Provide the (x, y) coordinate of the cell's center where the given text is located.  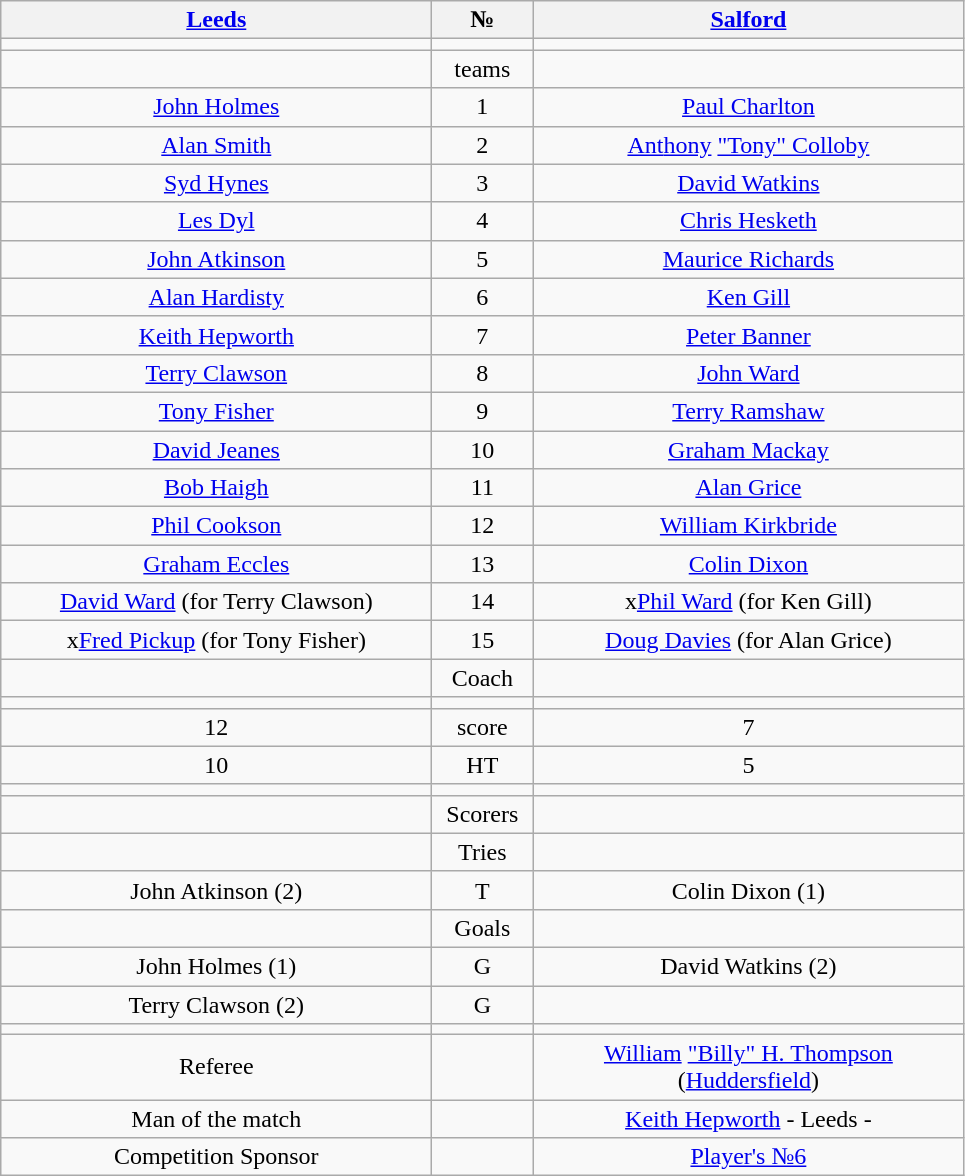
Alan Smith (216, 145)
William Kirkbride (748, 526)
Goals (482, 928)
John Atkinson (2) (216, 890)
Graham Eccles (216, 564)
Salford (748, 20)
Peter Banner (748, 335)
Scorers (482, 814)
13 (482, 564)
Keith Hepworth (216, 335)
Les Dyl (216, 221)
David Jeanes (216, 449)
Graham Mackay (748, 449)
9 (482, 411)
14 (482, 602)
score (482, 727)
Man of the match (216, 1119)
3 (482, 183)
Terry Clawson (216, 373)
Tries (482, 852)
8 (482, 373)
xPhil Ward (for Ken Gill) (748, 602)
Anthony "Tony" Colloby (748, 145)
1 (482, 107)
John Holmes (216, 107)
David Watkins (748, 183)
Keith Hepworth - Leeds - (748, 1119)
Alan Grice (748, 488)
Terry Clawson (2) (216, 1005)
John Atkinson (216, 259)
Bob Haigh (216, 488)
Alan Hardisty (216, 297)
Competition Sponsor (216, 1157)
Coach (482, 678)
teams (482, 69)
15 (482, 640)
David Watkins (2) (748, 966)
xFred Pickup (for Tony Fisher) (216, 640)
№ (482, 20)
Leeds (216, 20)
William "Billy" H. Thompson (Huddersfield) (748, 1068)
Paul Charlton (748, 107)
Colin Dixon (748, 564)
Syd Hynes (216, 183)
John Ward (748, 373)
Doug Davies (for Alan Grice) (748, 640)
Maurice Richards (748, 259)
David Ward (for Terry Clawson) (216, 602)
Chris Hesketh (748, 221)
Colin Dixon (1) (748, 890)
T (482, 890)
John Holmes (1) (216, 966)
4 (482, 221)
11 (482, 488)
Referee (216, 1068)
HT (482, 765)
Player's №6 (748, 1157)
6 (482, 297)
Tony Fisher (216, 411)
Ken Gill (748, 297)
Terry Ramshaw (748, 411)
2 (482, 145)
Phil Cookson (216, 526)
